Capture the cell that displays the provided text and extract its [x, y] central coordinate. 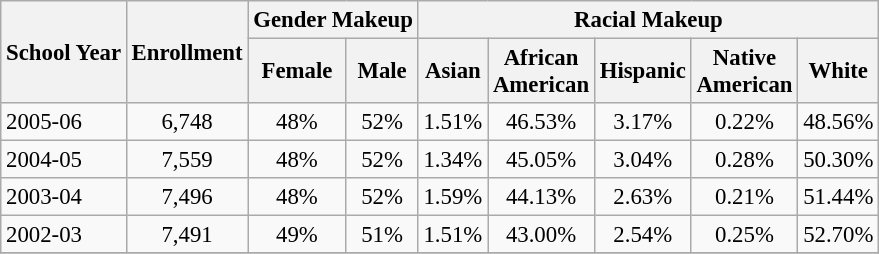
45.05% [542, 160]
Male [382, 72]
Enrollment [187, 52]
2.54% [642, 235]
0.22% [744, 122]
0.21% [744, 197]
51% [382, 235]
2003-04 [64, 197]
7,559 [187, 160]
School Year [64, 52]
3.17% [642, 122]
44.13% [542, 197]
46.53% [542, 122]
3.04% [642, 160]
48.56% [838, 122]
African American [542, 72]
0.25% [744, 235]
50.30% [838, 160]
52.70% [838, 235]
0.28% [744, 160]
2002-03 [64, 235]
Native American [744, 72]
2.63% [642, 197]
49% [297, 235]
2004-05 [64, 160]
1.59% [452, 197]
2005-06 [64, 122]
6,748 [187, 122]
Gender Makeup [333, 20]
1.34% [452, 160]
43.00% [542, 235]
Racial Makeup [648, 20]
Asian [452, 72]
7,496 [187, 197]
7,491 [187, 235]
Female [297, 72]
White [838, 72]
Hispanic [642, 72]
51.44% [838, 197]
